Locate the cell with the specified text and output its [x, y] center coordinate. 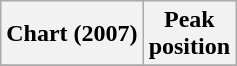
Peakposition [189, 34]
Chart (2007) [72, 34]
